Extract the (x, y) coordinate from the center of the cell holding the provided text.  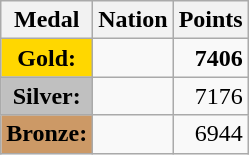
7406 (210, 58)
6944 (210, 134)
Nation (133, 20)
Points (210, 20)
Bronze: (47, 134)
Gold: (47, 58)
Silver: (47, 96)
Medal (47, 20)
7176 (210, 96)
